Capture the cell that displays the provided text and extract its (x, y) central coordinate. 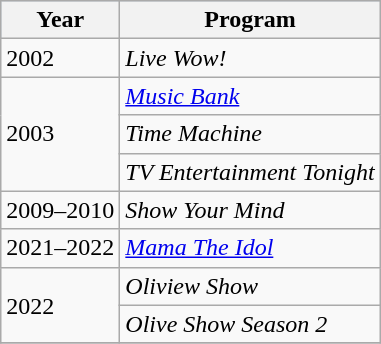
2009–2010 (60, 210)
Program (250, 20)
Mama The Idol (250, 248)
Oliview Show (250, 286)
Time Machine (250, 134)
2022 (60, 305)
Show Your Mind (250, 210)
Olive Show Season 2 (250, 324)
Live Wow! (250, 58)
2003 (60, 134)
2021–2022 (60, 248)
TV Entertainment Tonight (250, 172)
Music Bank (250, 96)
Year (60, 20)
2002 (60, 58)
